Return the (X, Y) coordinate for the center point of the cell that contains the specified text.  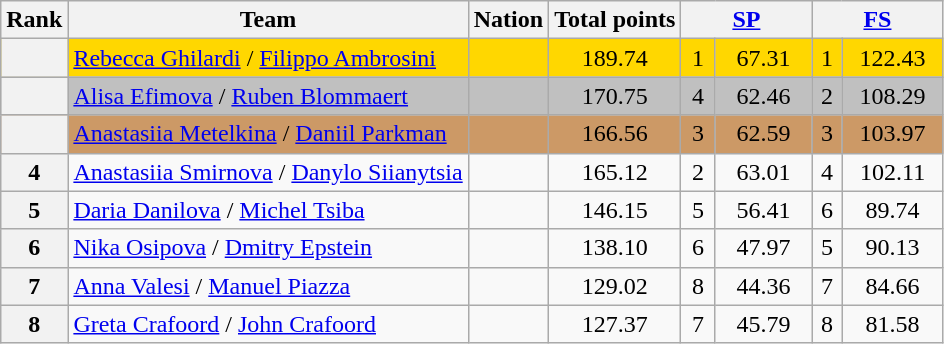
Greta Crafoord / John Crafoord (268, 324)
108.29 (892, 96)
122.43 (892, 58)
138.10 (615, 248)
FS (878, 20)
56.41 (764, 210)
45.79 (764, 324)
103.97 (892, 134)
90.13 (892, 248)
62.59 (764, 134)
89.74 (892, 210)
47.97 (764, 248)
166.56 (615, 134)
170.75 (615, 96)
146.15 (615, 210)
Total points (615, 20)
Alisa Efimova / Ruben Blommaert (268, 96)
62.46 (764, 96)
Rank (34, 20)
165.12 (615, 172)
Nation (508, 20)
Anastasiia Metelkina / Daniil Parkman (268, 134)
81.58 (892, 324)
Team (268, 20)
63.01 (764, 172)
Daria Danilova / Michel Tsiba (268, 210)
Anna Valesi / Manuel Piazza (268, 286)
67.31 (764, 58)
84.66 (892, 286)
Anastasiia Smirnova / Danylo Siianytsia (268, 172)
127.37 (615, 324)
102.11 (892, 172)
189.74 (615, 58)
129.02 (615, 286)
44.36 (764, 286)
Nika Osipova / Dmitry Epstein (268, 248)
SP (746, 20)
Rebecca Ghilardi / Filippo Ambrosini (268, 58)
